Output the (x, y) coordinate of the center of the cell containing the given text.  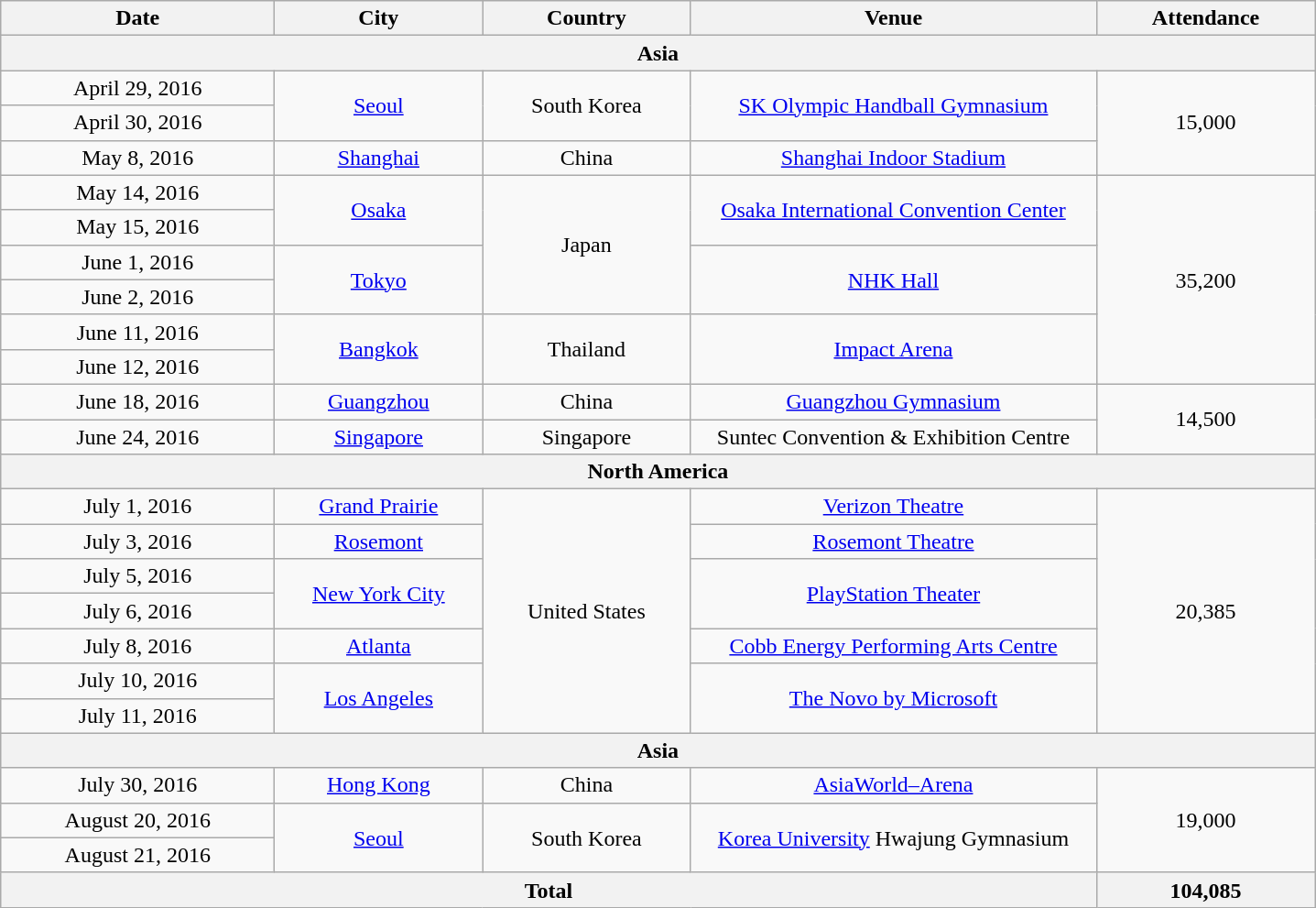
July 8, 2016 (137, 646)
Rosemont (379, 542)
New York City (379, 594)
Osaka (379, 210)
PlayStation Theater (894, 594)
June 24, 2016 (137, 437)
Hong Kong (379, 785)
Bangkok (379, 349)
May 15, 2016 (137, 227)
August 20, 2016 (137, 820)
Shanghai Indoor Stadium (894, 158)
AsiaWorld–Arena (894, 785)
August 21, 2016 (137, 855)
Guangzhou (379, 401)
May 14, 2016 (137, 192)
June 2, 2016 (137, 297)
Attendance (1205, 18)
July 5, 2016 (137, 576)
Los Angeles (379, 698)
July 10, 2016 (137, 681)
July 1, 2016 (137, 507)
Atlanta (379, 646)
Guangzhou Gymnasium (894, 401)
NHK Hall (894, 279)
July 11, 2016 (137, 716)
Osaka International Convention Center (894, 210)
June 1, 2016 (137, 262)
Rosemont Theatre (894, 542)
Grand Prairie (379, 507)
Shanghai (379, 158)
14,500 (1205, 419)
Date (137, 18)
Total (549, 890)
June 12, 2016 (137, 366)
Cobb Energy Performing Arts Centre (894, 646)
Korea University Hwajung Gymnasium (894, 837)
104,085 (1205, 890)
Verizon Theatre (894, 507)
35,200 (1205, 279)
The Novo by Microsoft (894, 698)
15,000 (1205, 123)
April 30, 2016 (137, 123)
SK Olympic Handball Gymnasium (894, 105)
Japan (586, 245)
Country (586, 18)
June 11, 2016 (137, 332)
April 29, 2016 (137, 88)
July 6, 2016 (137, 611)
City (379, 18)
July 3, 2016 (137, 542)
20,385 (1205, 611)
19,000 (1205, 820)
Thailand (586, 349)
June 18, 2016 (137, 401)
Impact Arena (894, 349)
Suntec Convention & Exhibition Centre (894, 437)
Tokyo (379, 279)
North America (658, 472)
May 8, 2016 (137, 158)
United States (586, 611)
July 30, 2016 (137, 785)
Venue (894, 18)
